From the cell containing the given text, extract its center point as [x, y] coordinate. 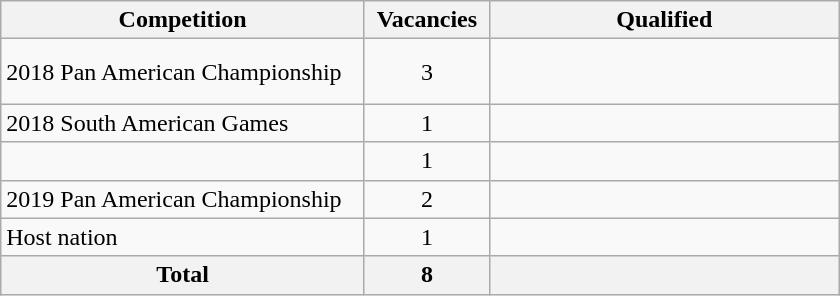
Host nation [183, 237]
Competition [183, 20]
Total [183, 275]
Qualified [664, 20]
2019 Pan American Championship [183, 199]
2018 Pan American Championship [183, 72]
3 [426, 72]
2 [426, 199]
2018 South American Games [183, 123]
Vacancies [426, 20]
8 [426, 275]
